For the text-containing cell, return its midpoint in (X, Y) coordinate format. 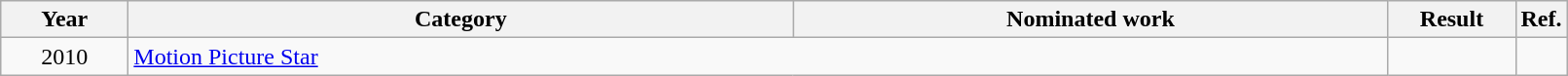
Result (1452, 19)
2010 (64, 57)
Nominated work (1090, 19)
Ref. (1542, 19)
Category (461, 19)
Year (64, 19)
Motion Picture Star (758, 57)
